Extract the (x, y) coordinate from the center of the cell holding the provided text.  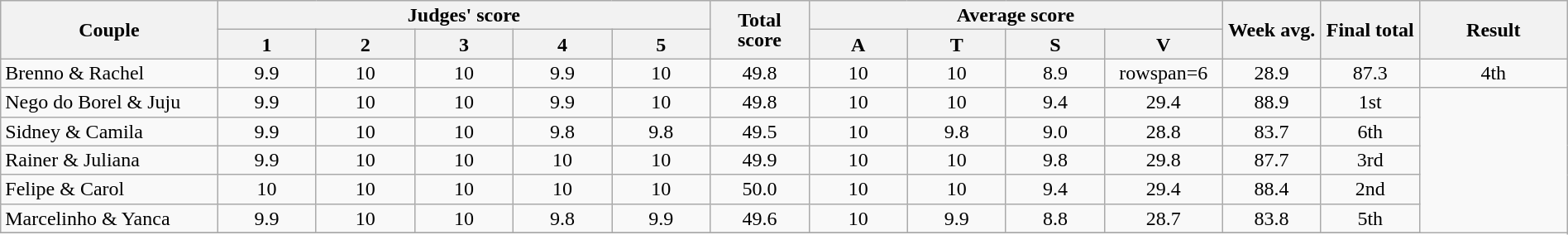
Felipe & Carol (109, 189)
Judges' score (464, 15)
87.7 (1272, 161)
50.0 (759, 189)
Final total (1370, 30)
V (1164, 45)
Couple (109, 30)
2 (366, 45)
49.6 (759, 218)
3rd (1370, 161)
T (956, 45)
28.8 (1164, 131)
Marcelinho & Yanca (109, 218)
S (1055, 45)
A (858, 45)
Sidney & Camila (109, 131)
5th (1370, 218)
49.9 (759, 161)
8.8 (1055, 218)
83.8 (1272, 218)
29.8 (1164, 161)
83.7 (1272, 131)
49.5 (759, 131)
Rainer & Juliana (109, 161)
Result (1494, 30)
Nego do Borel & Juju (109, 103)
9.0 (1055, 131)
Average score (1016, 15)
1st (1370, 103)
Week avg. (1272, 30)
28.9 (1272, 73)
2nd (1370, 189)
rowspan=6 (1164, 73)
88.4 (1272, 189)
Brenno & Rachel (109, 73)
4th (1494, 73)
28.7 (1164, 218)
4 (562, 45)
6th (1370, 131)
5 (662, 45)
3 (463, 45)
8.9 (1055, 73)
Total score (759, 30)
88.9 (1272, 103)
87.3 (1370, 73)
1 (266, 45)
